Identify which cell holds the provided text, then report its (X, Y) central coordinate. 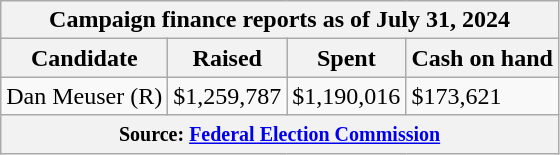
Source: Federal Election Commission (280, 134)
Campaign finance reports as of July 31, 2024 (280, 20)
$1,259,787 (228, 96)
Cash on hand (482, 58)
Candidate (84, 58)
Raised (228, 58)
Spent (346, 58)
Dan Meuser (R) (84, 96)
$1,190,016 (346, 96)
$173,621 (482, 96)
